Determine the [x, y] coordinate at the center of the cell enclosing the given text.  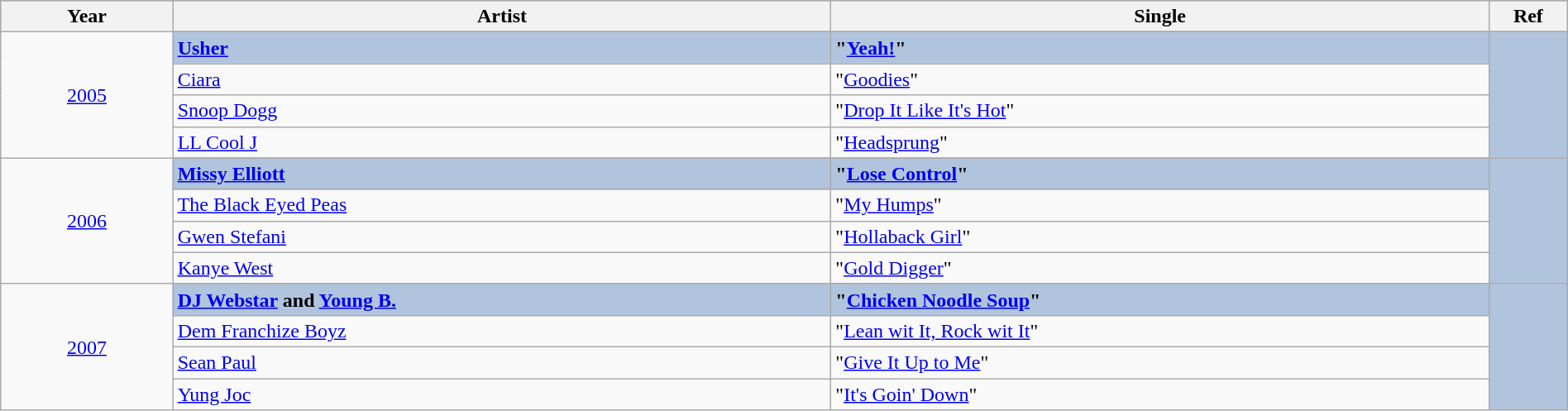
"Hollaback Girl" [1160, 237]
The Black Eyed Peas [502, 205]
Yung Joc [502, 394]
Artist [502, 17]
Gwen Stefani [502, 237]
LL Cool J [502, 142]
"My Humps" [1160, 205]
Ref [1528, 17]
"Chicken Noodle Soup" [1160, 299]
Usher [502, 48]
"Gold Digger" [1160, 268]
Dem Franchize Boyz [502, 331]
"Headsprung" [1160, 142]
"Drop It Like It's Hot" [1160, 111]
Year [87, 17]
"Yeah!" [1160, 48]
Missy Elliott [502, 174]
Kanye West [502, 268]
Snoop Dogg [502, 111]
"Lean wit It, Rock wit It" [1160, 331]
2006 [87, 221]
Ciara [502, 79]
"It's Goin' Down" [1160, 394]
DJ Webstar and Young B. [502, 299]
"Give It Up to Me" [1160, 362]
2007 [87, 346]
Sean Paul [502, 362]
Single [1160, 17]
2005 [87, 95]
"Lose Control" [1160, 174]
"Goodies" [1160, 79]
